Determine the [X, Y] coordinate at the center of the cell enclosing the given text.  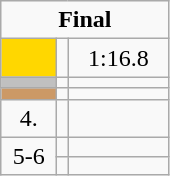
1:16.8 [118, 58]
5-6 [29, 156]
4. [29, 118]
Final [85, 20]
